Locate the cell with the specified text and output its (x, y) center coordinate. 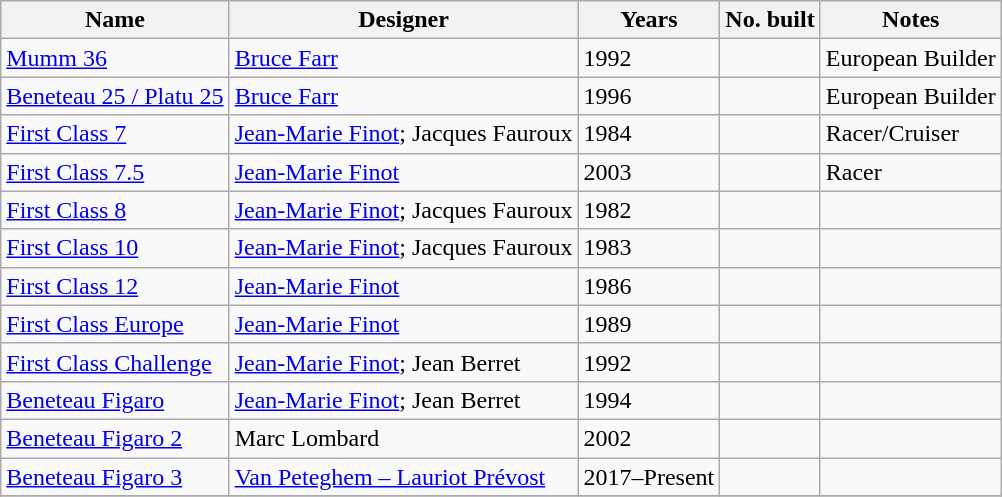
Beneteau Figaro 3 (115, 477)
No. built (770, 20)
First Class Challenge (115, 362)
1982 (649, 210)
Marc Lombard (404, 438)
First Class 7 (115, 134)
1994 (649, 400)
2002 (649, 438)
Racer/Cruiser (910, 134)
First Class 12 (115, 286)
2003 (649, 172)
Notes (910, 20)
Beneteau 25 / Platu 25 (115, 96)
Van Peteghem – Lauriot Prévost (404, 477)
1983 (649, 248)
Mumm 36 (115, 58)
1989 (649, 324)
First Class 8 (115, 210)
1984 (649, 134)
Beneteau Figaro 2 (115, 438)
First Class 10 (115, 248)
Designer (404, 20)
1996 (649, 96)
2017–Present (649, 477)
Racer (910, 172)
Name (115, 20)
1986 (649, 286)
Beneteau Figaro (115, 400)
First Class Europe (115, 324)
First Class 7.5 (115, 172)
Years (649, 20)
